Output the (x, y) coordinate of the center of the cell containing the given text.  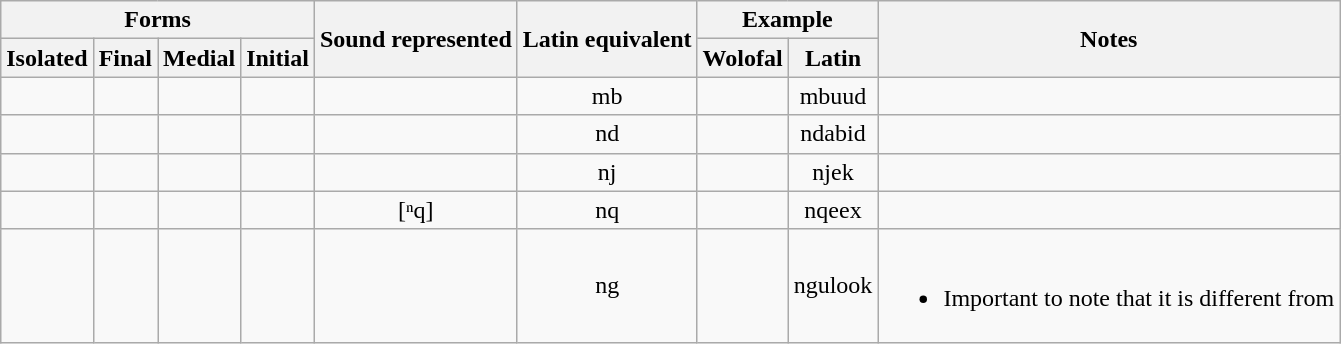
ngulook (833, 286)
Sound represented (416, 39)
Latin (833, 58)
njek (833, 172)
Medial (200, 58)
Notes (1109, 39)
nd (607, 134)
Example (788, 20)
nq (607, 210)
Wolofal (742, 58)
nj (607, 172)
nqeex (833, 210)
Forms (158, 20)
Initial (278, 58)
[ⁿq] (416, 210)
mb (607, 96)
ng (607, 286)
Important to note that it is different from (1109, 286)
Final (125, 58)
Isolated (47, 58)
mbuud (833, 96)
ndabid (833, 134)
Latin equivalent (607, 39)
